Locate the cell with the specified text and output its (X, Y) center coordinate. 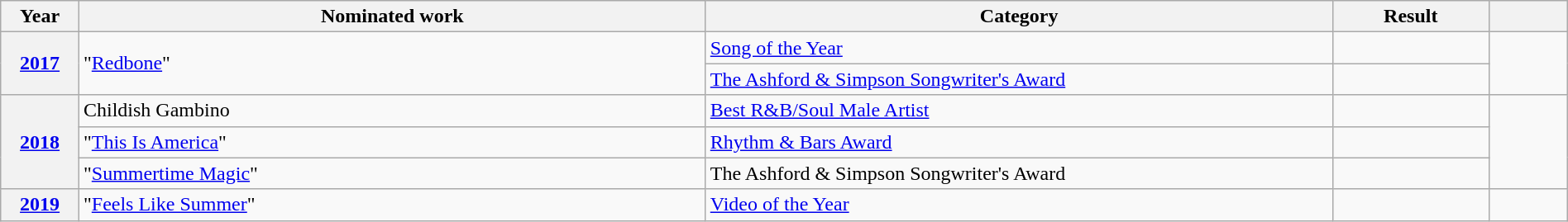
Video of the Year (1019, 205)
"Feels Like Summer" (392, 205)
"This Is America" (392, 142)
Childish Gambino (392, 111)
Year (40, 17)
2019 (40, 205)
Nominated work (392, 17)
Song of the Year (1019, 48)
Best R&B/Soul Male Artist (1019, 111)
Category (1019, 17)
"Summertime Magic" (392, 173)
"Redbone" (392, 64)
Rhythm & Bars Award (1019, 142)
Result (1411, 17)
2018 (40, 142)
2017 (40, 64)
